Locate the cell with the specified text and output its [x, y] center coordinate. 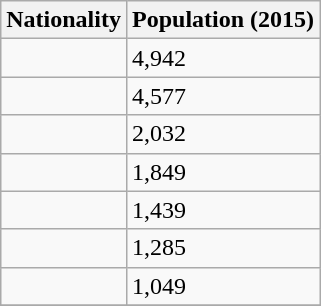
Population (2015) [222, 20]
1,285 [222, 248]
1,849 [222, 172]
1,439 [222, 210]
Nationality [64, 20]
1,049 [222, 286]
4,942 [222, 58]
2,032 [222, 134]
4,577 [222, 96]
